Provide the (X, Y) coordinate of the cell's center where the given text is located.  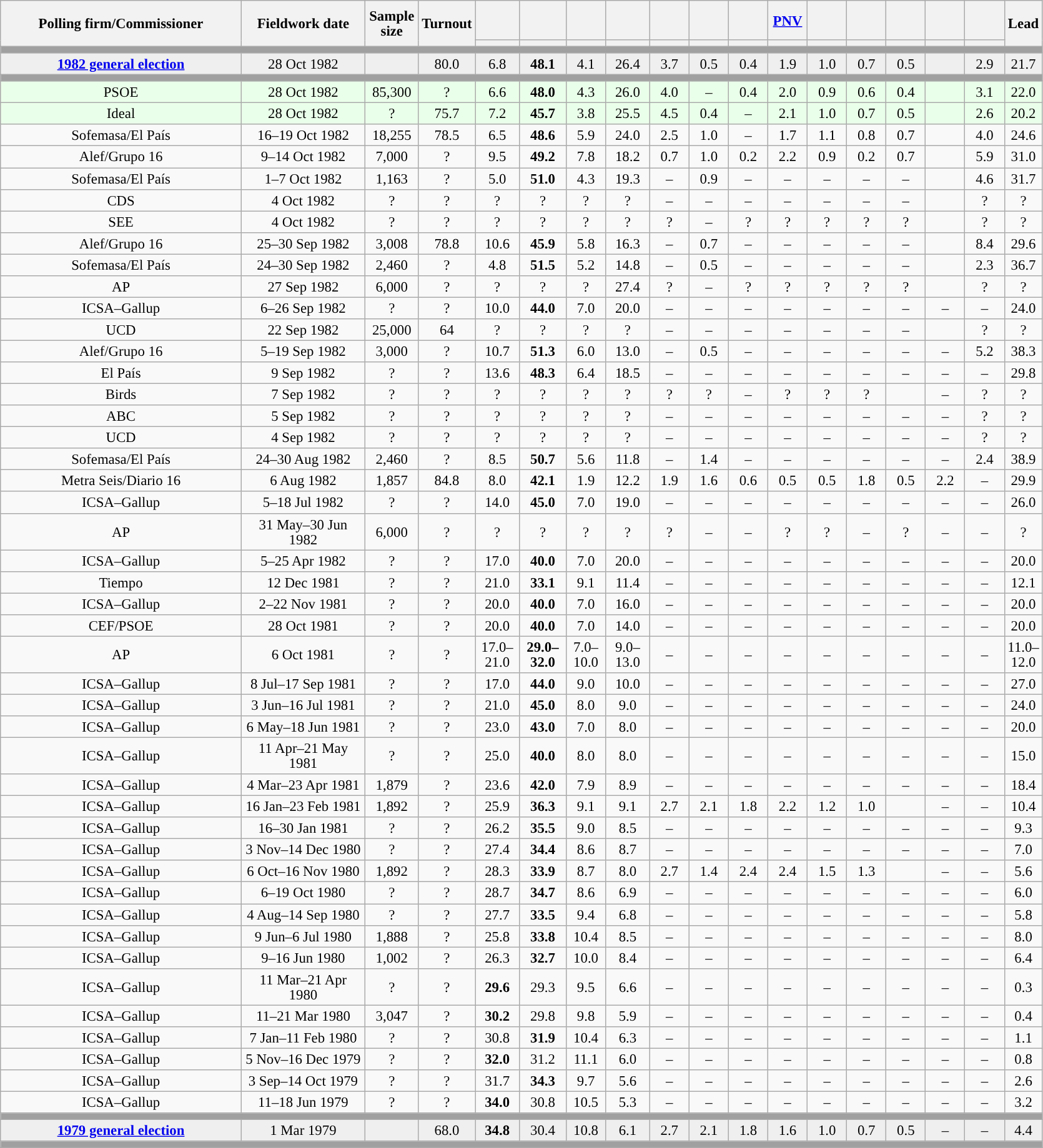
31.0 (1023, 157)
68.0 (447, 1131)
10.8 (586, 1131)
9 Jun–6 Jul 1980 (303, 936)
48.3 (542, 373)
4 Aug–14 Sep 1980 (303, 915)
9.8 (586, 1016)
21.7 (1023, 64)
3,008 (392, 243)
24.6 (1023, 136)
4.4 (1023, 1131)
80.0 (447, 64)
ABC (121, 416)
7.9 (586, 785)
Turnout (447, 24)
11.4 (628, 582)
25.0 (497, 757)
34.0 (497, 1102)
75.7 (447, 114)
4 Sep 1982 (303, 438)
3.2 (1023, 1102)
15.0 (1023, 757)
51.0 (542, 179)
16–30 Jan 1981 (303, 828)
42.0 (542, 785)
17.0–21.0 (497, 654)
10.6 (497, 243)
Birds (121, 395)
22 Sep 1982 (303, 330)
7.2 (497, 114)
19.0 (628, 503)
11.0–12.0 (1023, 654)
4.5 (670, 114)
1982 general election (121, 64)
38.3 (1023, 351)
2.9 (984, 64)
7 Jan–11 Feb 1980 (303, 1038)
45.9 (542, 243)
36.7 (1023, 265)
9–16 Jun 1980 (303, 958)
18.5 (628, 373)
51.3 (542, 351)
51.5 (542, 265)
49.2 (542, 157)
1.7 (787, 136)
CDS (121, 200)
48.1 (542, 64)
23.0 (497, 727)
27 Sep 1982 (303, 287)
6.3 (628, 1038)
45.7 (542, 114)
64 (447, 330)
6–26 Sep 1982 (303, 308)
1979 general election (121, 1131)
3.1 (984, 92)
1–7 Oct 1982 (303, 179)
1,879 (392, 785)
3 Jun–16 Jul 1981 (303, 705)
24–30 Aug 1982 (303, 459)
1.2 (827, 807)
3 Nov–14 Dec 1980 (303, 850)
16–19 Oct 1982 (303, 136)
6.1 (628, 1131)
6 May–18 Jun 1981 (303, 727)
18,255 (392, 136)
6–19 Oct 1980 (303, 893)
28.7 (497, 893)
10.7 (497, 351)
26.4 (628, 64)
7,000 (392, 157)
16.3 (628, 243)
42.1 (542, 481)
1.3 (867, 871)
1,002 (392, 958)
Tiempo (121, 582)
Lead (1023, 24)
33.9 (542, 871)
5–25 Apr 1982 (303, 561)
3,000 (392, 351)
1,163 (392, 179)
26.3 (497, 958)
PSOE (121, 92)
11 Apr–21 May 1981 (303, 757)
33.5 (542, 915)
84.8 (447, 481)
16 Jan–23 Feb 1981 (303, 807)
33.8 (542, 936)
9.4 (586, 915)
30.2 (497, 1016)
Ideal (121, 114)
22.0 (1023, 92)
6 Aug 1982 (303, 481)
2.0 (787, 92)
32.0 (497, 1059)
1,857 (392, 481)
18.2 (628, 157)
48.0 (542, 92)
19.3 (628, 179)
0.3 (1023, 986)
24–30 Sep 1982 (303, 265)
85,300 (392, 92)
25–30 Sep 1982 (303, 243)
34.4 (542, 850)
Sample size (392, 24)
5–19 Sep 1982 (303, 351)
11.1 (586, 1059)
16.0 (628, 604)
9.3 (1023, 828)
20.2 (1023, 114)
12.2 (628, 481)
28 Oct 1981 (303, 626)
4.6 (984, 179)
12 Dec 1981 (303, 582)
11–18 Jun 1979 (303, 1102)
32.7 (542, 958)
11–21 Mar 1980 (303, 1016)
8.9 (628, 785)
5 Nov–16 Dec 1979 (303, 1059)
6 Oct–16 Nov 1980 (303, 871)
34.8 (497, 1131)
4.1 (586, 64)
Fieldwork date (303, 24)
El País (121, 373)
31.9 (542, 1038)
78.5 (447, 136)
3.8 (586, 114)
34.3 (542, 1081)
3,047 (392, 1016)
25.8 (497, 936)
4.8 (497, 265)
14.8 (628, 265)
25.9 (497, 807)
27.7 (497, 915)
29.0–32.0 (542, 654)
33.1 (542, 582)
36.3 (542, 807)
78.8 (447, 243)
25.5 (628, 114)
30.4 (542, 1131)
8 Jul–17 Sep 1981 (303, 684)
6.9 (628, 893)
1.5 (827, 871)
3.7 (670, 64)
2–22 Nov 1981 (303, 604)
7.0–10.0 (586, 654)
Metra Seis/Diario 16 (121, 481)
18.4 (1023, 785)
35.5 (542, 828)
34.7 (542, 893)
11 Mar–21 Apr 1980 (303, 986)
48.6 (542, 136)
9 Sep 1982 (303, 373)
29.3 (542, 986)
9.7 (586, 1081)
31.2 (542, 1059)
26.2 (497, 828)
43.0 (542, 727)
11.8 (628, 459)
5 Sep 1982 (303, 416)
3 Sep–14 Oct 1979 (303, 1081)
6.5 (497, 136)
1 Mar 1979 (303, 1131)
5.0 (497, 179)
13.0 (628, 351)
2.3 (984, 265)
7.8 (586, 157)
13.6 (497, 373)
28.3 (497, 871)
27.0 (1023, 684)
10.5 (586, 1102)
6 Oct 1981 (303, 654)
7 Sep 1982 (303, 395)
5–18 Jul 1982 (303, 503)
Polling firm/Commissioner (121, 24)
PNV (787, 20)
1,888 (392, 936)
SEE (121, 222)
2.5 (670, 136)
29.9 (1023, 481)
50.7 (542, 459)
38.9 (1023, 459)
9.0–13.0 (628, 654)
25,000 (392, 330)
31 May–30 Jun 1982 (303, 532)
4 Mar–23 Apr 1981 (303, 785)
23.6 (497, 785)
12.1 (1023, 582)
CEF/PSOE (121, 626)
9–14 Oct 1982 (303, 157)
5.3 (628, 1102)
